Capture the cell that displays the provided text and extract its [x, y] central coordinate. 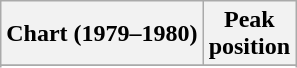
Chart (1979–1980) [102, 34]
Peakposition [249, 34]
